Pinpoint the cell where the given text exists, returning its [X, Y] midpoint coordinate. 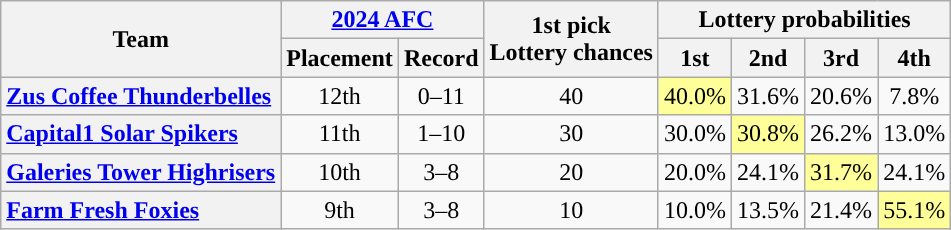
11th [340, 134]
Placement [340, 58]
30 [571, 134]
1–10 [441, 134]
Galeries Tower Highrisers [141, 172]
55.1% [914, 210]
40 [571, 96]
13.5% [768, 210]
10 [571, 210]
20.0% [694, 172]
3rd [842, 58]
31.6% [768, 96]
26.2% [842, 134]
21.4% [842, 210]
Record [441, 58]
30.0% [694, 134]
30.8% [768, 134]
20 [571, 172]
13.0% [914, 134]
12th [340, 96]
10th [340, 172]
0–11 [441, 96]
10.0% [694, 210]
Lottery probabilities [804, 20]
7.8% [914, 96]
40.0% [694, 96]
2024 AFC [382, 20]
1st pickLottery chances [571, 39]
Capital1 Solar Spikers [141, 134]
9th [340, 210]
Zus Coffee Thunderbelles [141, 96]
4th [914, 58]
Team [141, 39]
2nd [768, 58]
Farm Fresh Foxies [141, 210]
1st [694, 58]
20.6% [842, 96]
31.7% [842, 172]
